Extract the [X, Y] coordinate from the center of the cell holding the provided text.  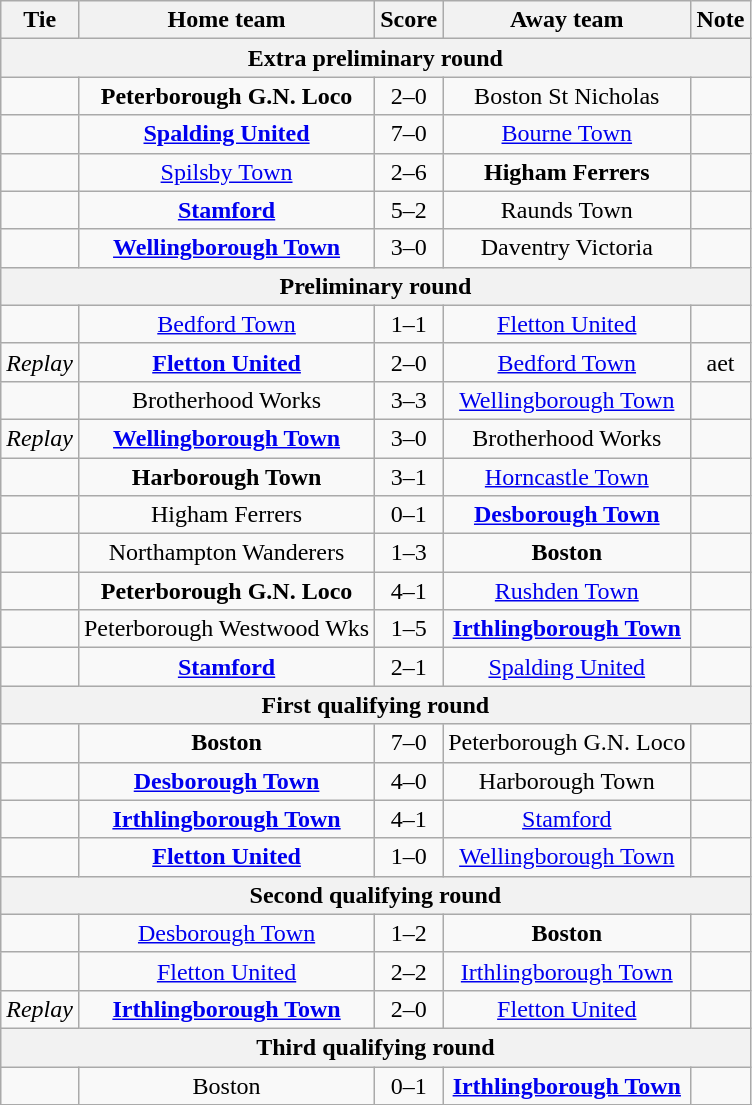
5–2 [409, 210]
2–1 [409, 667]
Preliminary round [376, 286]
1–0 [409, 857]
3–1 [409, 477]
Third qualifying round [376, 1047]
Rushden Town [567, 591]
First qualifying round [376, 705]
Raunds Town [567, 210]
Score [409, 20]
4–0 [409, 781]
Away team [567, 20]
Note [720, 20]
Horncastle Town [567, 477]
1–2 [409, 933]
Tie [40, 20]
Second qualifying round [376, 895]
1–3 [409, 553]
2–2 [409, 971]
1–5 [409, 629]
Boston St Nicholas [567, 96]
Northampton Wanderers [226, 553]
3–3 [409, 400]
Spilsby Town [226, 172]
1–1 [409, 324]
Home team [226, 20]
Extra preliminary round [376, 58]
Bourne Town [567, 134]
2–6 [409, 172]
Daventry Victoria [567, 248]
aet [720, 362]
Peterborough Westwood Wks [226, 629]
